Identify which cell holds the provided text, then report its (x, y) central coordinate. 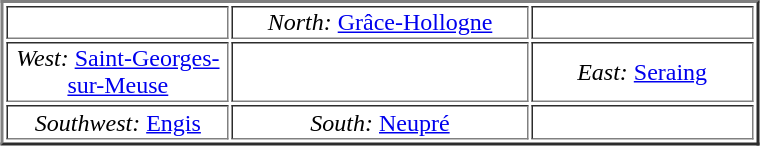
North: Grâce-Hollogne (380, 22)
Southwest: Engis (118, 122)
West: Saint-Georges-sur-Meuse (118, 72)
East: Seraing (642, 72)
⠀⠀⠀⠀⠀⠀⠀ (642, 122)
South: Neupré (380, 122)
